Return the (x, y) coordinate for the center point of the cell that contains the specified text.  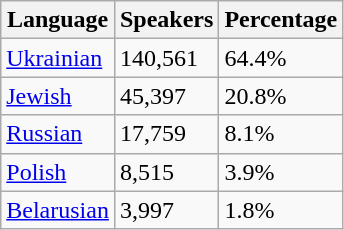
Polish (58, 172)
Russian (58, 134)
Belarusian (58, 210)
3.9% (281, 172)
1.8% (281, 210)
64.4% (281, 58)
Speakers (166, 20)
140,561 (166, 58)
17,759 (166, 134)
8.1% (281, 134)
45,397 (166, 96)
Percentage (281, 20)
20.8% (281, 96)
8,515 (166, 172)
Ukrainian (58, 58)
Language (58, 20)
Jewish (58, 96)
3,997 (166, 210)
